Return the (X, Y) coordinate for the center point of the cell that contains the specified text.  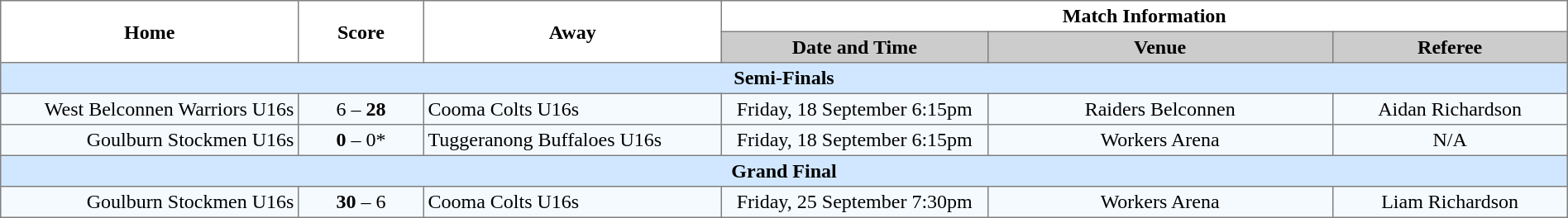
Liam Richardson (1450, 202)
Raiders Belconnen (1159, 109)
Tuggeranong Buffaloes U16s (572, 140)
30 – 6 (361, 202)
Semi-Finals (784, 78)
Match Information (1145, 17)
West Belconnen Warriors U16s (150, 109)
N/A (1450, 140)
Away (572, 31)
Score (361, 31)
Aidan Richardson (1450, 109)
Venue (1159, 47)
Grand Final (784, 171)
Date and Time (854, 47)
0 – 0* (361, 140)
6 – 28 (361, 109)
Referee (1450, 47)
Friday, 25 September 7:30pm (854, 202)
Home (150, 31)
